Scan for the cell matching the given text and deliver its [X, Y] coordinate at center. 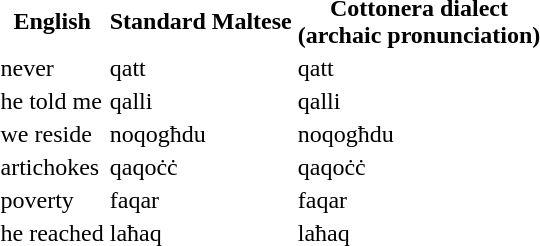
noqogħdu [200, 134]
qaqoċċ [200, 167]
qalli [200, 101]
faqar [200, 200]
qatt [200, 68]
